Extract the (X, Y) coordinate from the center of the cell holding the provided text.  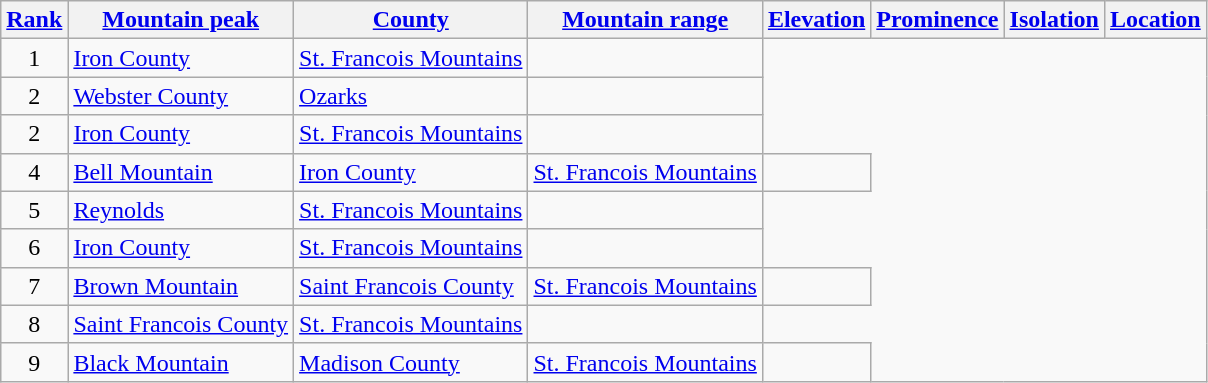
7 (34, 286)
Location (1155, 20)
5 (34, 210)
1 (34, 58)
Madison County (411, 362)
Black Mountain (181, 362)
Isolation (1054, 20)
Bell Mountain (181, 172)
4 (34, 172)
Mountain peak (181, 20)
Rank (34, 20)
Webster County (181, 96)
Prominence (938, 20)
8 (34, 324)
Mountain range (645, 20)
County (411, 20)
Elevation (816, 20)
9 (34, 362)
Ozarks (411, 96)
Reynolds (181, 210)
6 (34, 248)
Brown Mountain (181, 286)
